Pinpoint the cell where the given text exists, returning its [x, y] midpoint coordinate. 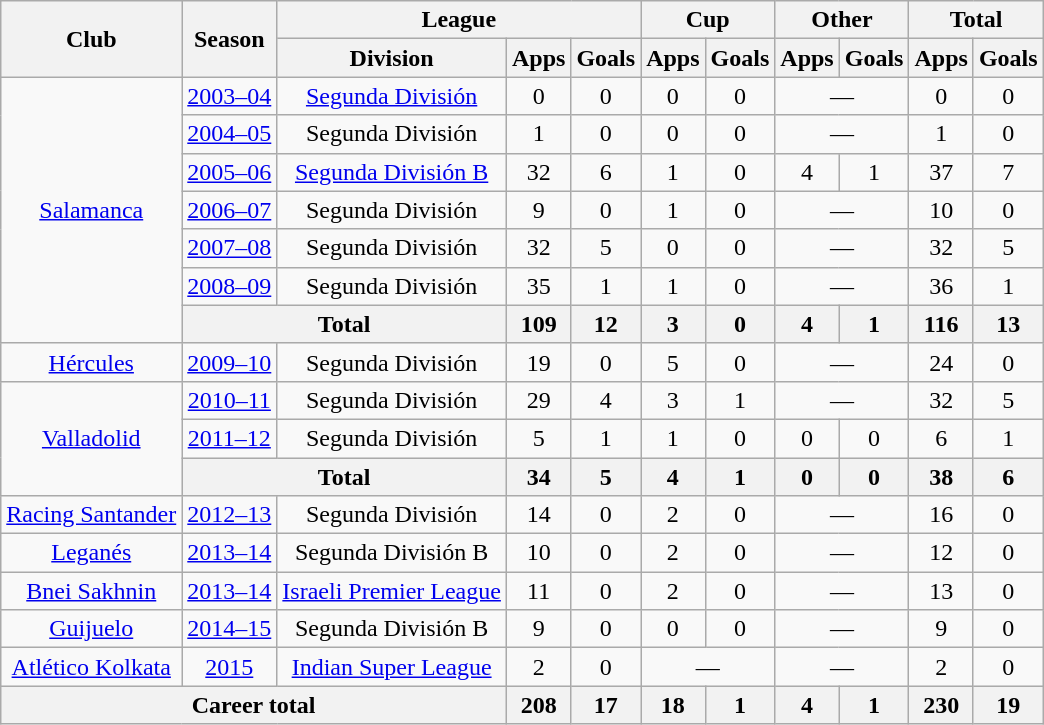
2003–04 [230, 96]
24 [941, 362]
14 [538, 515]
Season [230, 39]
2006–07 [230, 210]
Valladolid [92, 438]
36 [941, 286]
38 [941, 477]
208 [538, 705]
18 [673, 705]
2005–06 [230, 172]
Career total [254, 705]
Cup [708, 20]
2012–13 [230, 515]
2007–08 [230, 248]
2009–10 [230, 362]
Hércules [92, 362]
230 [941, 705]
Salamanca [92, 210]
37 [941, 172]
116 [941, 324]
2008–09 [230, 286]
Israeli Premier League [392, 591]
Indian Super League [392, 667]
16 [941, 515]
29 [538, 400]
Club [92, 39]
League [459, 20]
2004–05 [230, 134]
Atlético Kolkata [92, 667]
17 [606, 705]
2015 [230, 667]
Bnei Sakhnin [92, 591]
Leganés [92, 553]
109 [538, 324]
2014–15 [230, 629]
Guijuelo [92, 629]
11 [538, 591]
2011–12 [230, 438]
7 [1008, 172]
Other [842, 20]
35 [538, 286]
Division [392, 58]
2010–11 [230, 400]
34 [538, 477]
Racing Santander [92, 515]
